Detect which cell encompasses the target text, then output its [x, y] center coordinate. 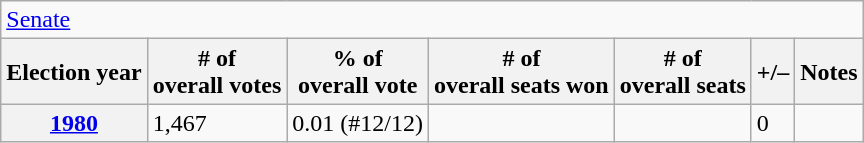
Election year [74, 72]
1,467 [217, 123]
% ofoverall vote [358, 72]
+/– [772, 72]
1980 [74, 123]
# ofoverall seats won [522, 72]
0.01 (#12/12) [358, 123]
# ofoverall seats [682, 72]
0 [772, 123]
Senate [432, 20]
Notes [829, 72]
# ofoverall votes [217, 72]
